Return the [x, y] coordinate for the center point of the cell that contains the specified text.  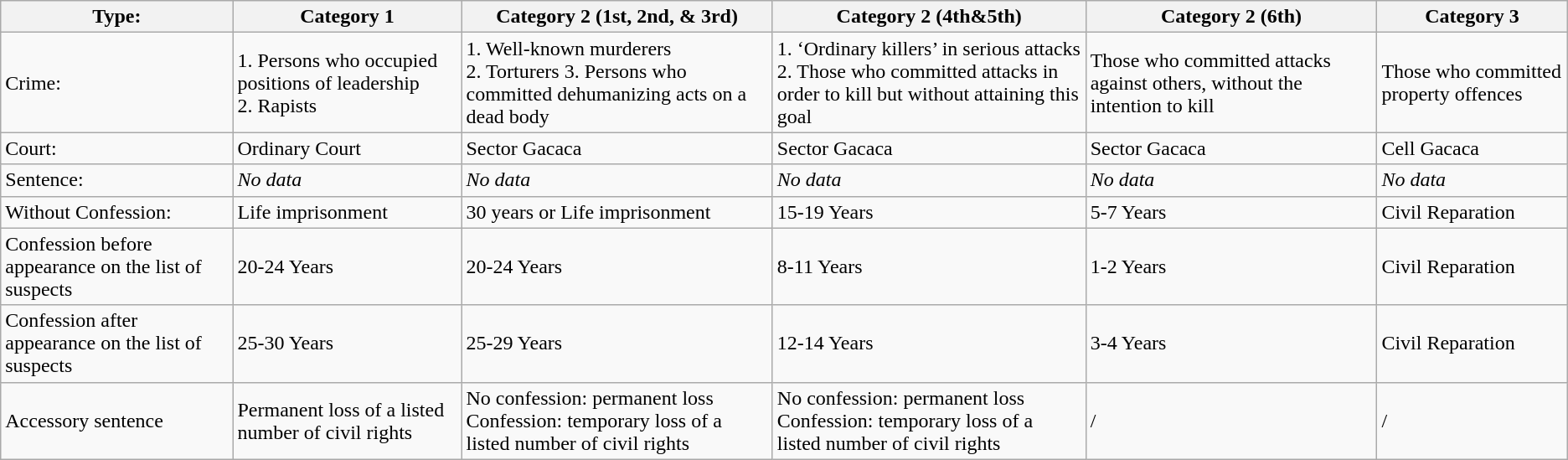
Crime: [117, 82]
1. Persons who occupied positions of leadership2. Rapists [347, 82]
Cell Gacaca [1473, 148]
5-7 Years [1231, 212]
30 years or Life imprisonment [616, 212]
1. Well-known murderers2. Torturers 3. Persons who committed dehumanizing acts on a dead body [616, 82]
Category 2 (6th) [1231, 17]
1. ‘Ordinary killers’ in serious attacks2. Those who committed attacks in order to kill but without attaining this goal [929, 82]
Category 2 (4th&5th) [929, 17]
Type: [117, 17]
Sentence: [117, 180]
1-2 Years [1231, 266]
Without Confession: [117, 212]
Court: [117, 148]
Life imprisonment [347, 212]
Accessory sentence [117, 421]
Ordinary Court [347, 148]
25-29 Years [616, 344]
Category 1 [347, 17]
15-19 Years [929, 212]
12-14 Years [929, 344]
25-30 Years [347, 344]
Permanent loss of a listed number of civil rights [347, 421]
3-4 Years [1231, 344]
8-11 Years [929, 266]
Category 3 [1473, 17]
Confession before appearance on the list of suspects [117, 266]
Confession after appearance on the list of suspects [117, 344]
Category 2 (1st, 2nd, & 3rd) [616, 17]
Those who committed property offences [1473, 82]
Those who committed attacks against others, without the intention to kill [1231, 82]
